Scan for the cell matching the given text and deliver its (X, Y) coordinate at center. 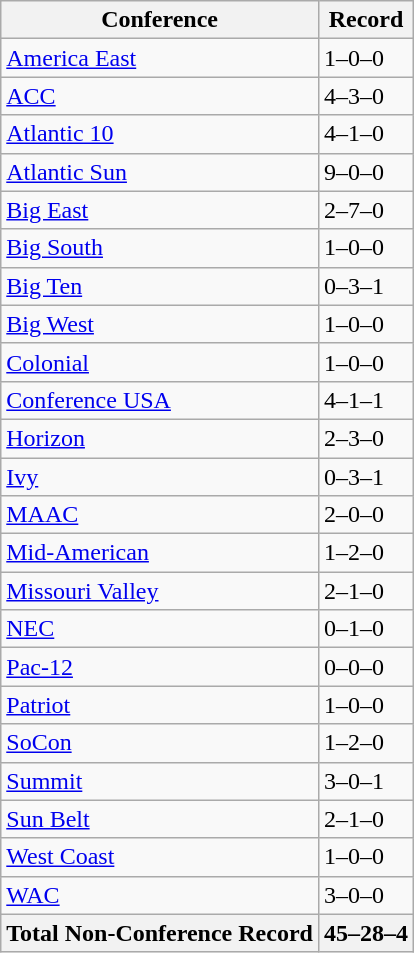
SoCon (160, 743)
MAAC (160, 515)
Colonial (160, 362)
Patriot (160, 705)
Missouri Valley (160, 591)
4–1–0 (366, 134)
Sun Belt (160, 819)
2–3–0 (366, 438)
Big Ten (160, 286)
Conference (160, 20)
Big East (160, 210)
West Coast (160, 857)
3–0–1 (366, 781)
Conference USA (160, 400)
Ivy (160, 477)
Big South (160, 248)
2–0–0 (366, 515)
2–7–0 (366, 210)
America East (160, 58)
NEC (160, 629)
0–1–0 (366, 629)
Big West (160, 324)
WAC (160, 895)
0–0–0 (366, 667)
45–28–4 (366, 933)
Total Non-Conference Record (160, 933)
ACC (160, 96)
3–0–0 (366, 895)
Atlantic Sun (160, 172)
Pac-12 (160, 667)
Mid-American (160, 553)
4–3–0 (366, 96)
9–0–0 (366, 172)
Summit (160, 781)
Record (366, 20)
Horizon (160, 438)
Atlantic 10 (160, 134)
4–1–1 (366, 400)
